Provide the [X, Y] coordinate of the cell's center where the given text is located.  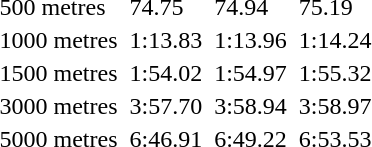
3:58.94 [251, 106]
3:57.70 [166, 106]
1:13.83 [166, 40]
1:13.96 [251, 40]
1:54.97 [251, 73]
1:54.02 [166, 73]
